Find where the given text appears and provide that cell's center as [x, y] coordinate. 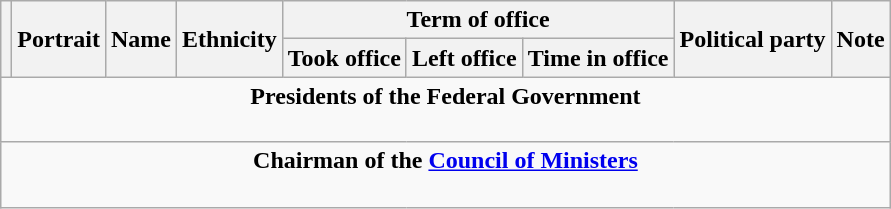
Political party [752, 39]
Portrait [59, 39]
Name [140, 39]
Note [860, 39]
Time in office [598, 58]
Chairman of the Council of Ministers [446, 174]
Term of office [478, 20]
Left office [464, 58]
Ethnicity [230, 39]
Took office [344, 58]
Presidents of the Federal Government [446, 110]
